Output the [X, Y] coordinate of the center of the cell containing the given text.  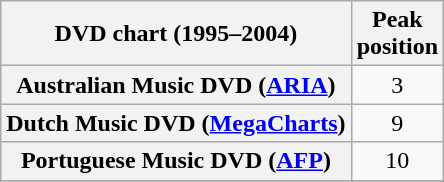
3 [397, 85]
Australian Music DVD (ARIA) [176, 85]
Peakposition [397, 34]
DVD chart (1995–2004) [176, 34]
9 [397, 123]
10 [397, 161]
Portuguese Music DVD (AFP) [176, 161]
Dutch Music DVD (MegaCharts) [176, 123]
